Capture the cell that displays the provided text and extract its [X, Y] central coordinate. 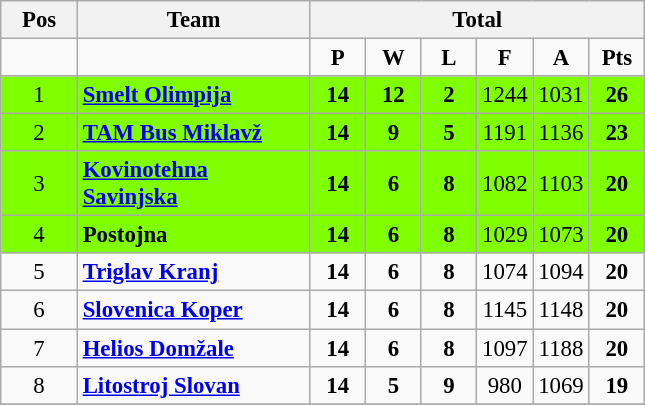
23 [617, 133]
7 [40, 348]
TAM Bus Miklavž [194, 133]
Slovenica Koper [194, 310]
1029 [505, 235]
3 [40, 184]
1094 [561, 273]
19 [617, 385]
1145 [505, 310]
1 [40, 95]
L [449, 58]
W [394, 58]
F [505, 58]
Litostroj Slovan [194, 385]
Smelt Olimpija [194, 95]
Helios Domžale [194, 348]
4 [40, 235]
Triglav Kranj [194, 273]
26 [617, 95]
12 [394, 95]
1191 [505, 133]
1188 [561, 348]
Total [478, 20]
Pts [617, 58]
Postojna [194, 235]
980 [505, 385]
1103 [561, 184]
Kovinotehna Savinjska [194, 184]
1148 [561, 310]
A [561, 58]
1074 [505, 273]
Team [194, 20]
1136 [561, 133]
1082 [505, 184]
P [338, 58]
1097 [505, 348]
Pos [40, 20]
1069 [561, 385]
1073 [561, 235]
1031 [561, 95]
1244 [505, 95]
